Scan for the cell matching the given text and deliver its (X, Y) coordinate at center. 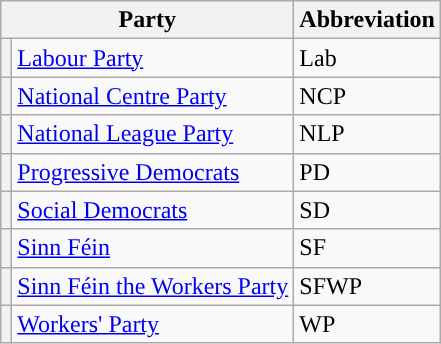
Progressive Democrats (153, 172)
Social Democrats (153, 210)
PD (368, 172)
Sinn Féin (153, 248)
Sinn Féin the Workers Party (153, 286)
Workers' Party (153, 324)
National League Party (153, 134)
Party (148, 20)
SFWP (368, 286)
NLP (368, 134)
SD (368, 210)
Labour Party (153, 58)
SF (368, 248)
Abbreviation (368, 20)
National Centre Party (153, 96)
Lab (368, 58)
NCP (368, 96)
WP (368, 324)
